Extract the [x, y] coordinate from the center of the cell holding the provided text.  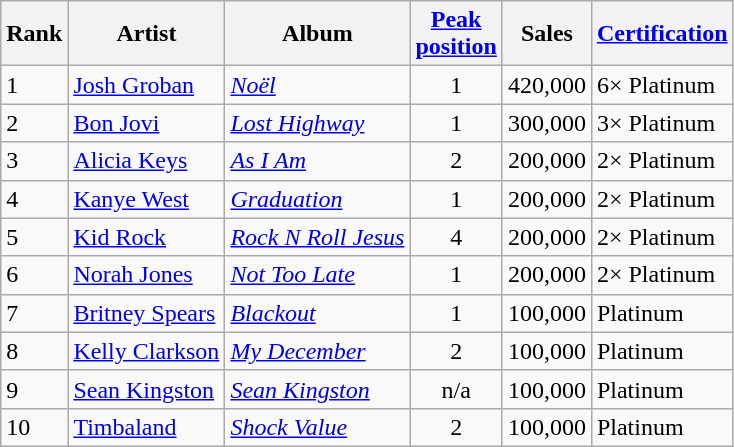
6× Platinum [662, 85]
Certification [662, 34]
7 [34, 313]
Bon Jovi [146, 123]
3 [34, 161]
Graduation [318, 199]
Shock Value [318, 427]
3× Platinum [662, 123]
Lost Highway [318, 123]
Noël [318, 85]
Peakposition [456, 34]
5 [34, 237]
Josh Groban [146, 85]
Rank [34, 34]
Blackout [318, 313]
Kanye West [146, 199]
Sales [546, 34]
Not Too Late [318, 275]
420,000 [546, 85]
10 [34, 427]
My December [318, 351]
As I Am [318, 161]
Rock N Roll Jesus [318, 237]
6 [34, 275]
9 [34, 389]
Britney Spears [146, 313]
Timbaland [146, 427]
300,000 [546, 123]
Alicia Keys [146, 161]
Album [318, 34]
Kelly Clarkson [146, 351]
Kid Rock [146, 237]
Norah Jones [146, 275]
Artist [146, 34]
n/a [456, 389]
8 [34, 351]
